From the cell containing the given text, extract its center point as (x, y) coordinate. 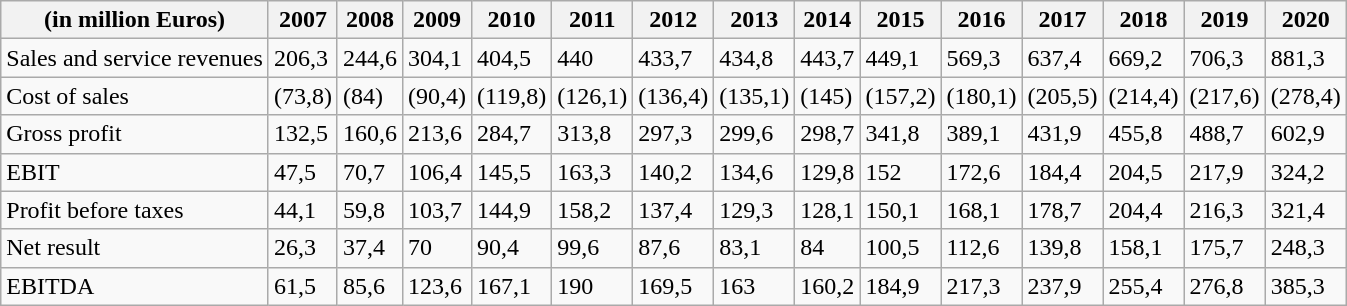
297,3 (674, 134)
324,2 (1306, 172)
2015 (900, 20)
440 (592, 58)
140,2 (674, 172)
304,1 (436, 58)
84 (828, 248)
184,9 (900, 286)
2013 (754, 20)
160,2 (828, 286)
2007 (302, 20)
276,8 (1224, 286)
129,3 (754, 210)
(180,1) (982, 96)
(136,4) (674, 96)
83,1 (754, 248)
175,7 (1224, 248)
602,9 (1306, 134)
298,7 (828, 134)
(73,8) (302, 96)
EBIT (135, 172)
128,1 (828, 210)
37,4 (370, 248)
112,6 (982, 248)
(90,4) (436, 96)
61,5 (302, 286)
(217,6) (1224, 96)
70,7 (370, 172)
2019 (1224, 20)
881,3 (1306, 58)
190 (592, 286)
2020 (1306, 20)
217,3 (982, 286)
434,8 (754, 58)
160,6 (370, 134)
213,6 (436, 134)
178,7 (1062, 210)
168,1 (982, 210)
172,6 (982, 172)
321,4 (1306, 210)
137,4 (674, 210)
99,6 (592, 248)
433,7 (674, 58)
669,2 (1144, 58)
389,1 (982, 134)
169,5 (674, 286)
163,3 (592, 172)
26,3 (302, 248)
Gross profit (135, 134)
2011 (592, 20)
488,7 (1224, 134)
103,7 (436, 210)
204,5 (1144, 172)
2018 (1144, 20)
59,8 (370, 210)
(205,5) (1062, 96)
706,3 (1224, 58)
132,5 (302, 134)
206,3 (302, 58)
100,5 (900, 248)
167,1 (512, 286)
47,5 (302, 172)
637,4 (1062, 58)
Sales and service revenues (135, 58)
431,9 (1062, 134)
385,3 (1306, 286)
443,7 (828, 58)
2014 (828, 20)
152 (900, 172)
204,4 (1144, 210)
2012 (674, 20)
(157,2) (900, 96)
2017 (1062, 20)
313,8 (592, 134)
129,8 (828, 172)
150,1 (900, 210)
(84) (370, 96)
2016 (982, 20)
244,6 (370, 58)
Profit before taxes (135, 210)
90,4 (512, 248)
248,3 (1306, 248)
158,1 (1144, 248)
217,9 (1224, 172)
449,1 (900, 58)
404,5 (512, 58)
299,6 (754, 134)
(214,4) (1144, 96)
255,4 (1144, 286)
184,4 (1062, 172)
106,4 (436, 172)
158,2 (592, 210)
EBITDA (135, 286)
163 (754, 286)
(145) (828, 96)
(119,8) (512, 96)
(135,1) (754, 96)
139,8 (1062, 248)
2009 (436, 20)
145,5 (512, 172)
341,8 (900, 134)
87,6 (674, 248)
134,6 (754, 172)
70 (436, 248)
(278,4) (1306, 96)
Cost of sales (135, 96)
44,1 (302, 210)
569,3 (982, 58)
85,6 (370, 286)
216,3 (1224, 210)
2008 (370, 20)
(in million Euros) (135, 20)
123,6 (436, 286)
Net result (135, 248)
(126,1) (592, 96)
2010 (512, 20)
455,8 (1144, 134)
144,9 (512, 210)
284,7 (512, 134)
237,9 (1062, 286)
